Provide the (x, y) coordinate of the cell's center where the given text is located.  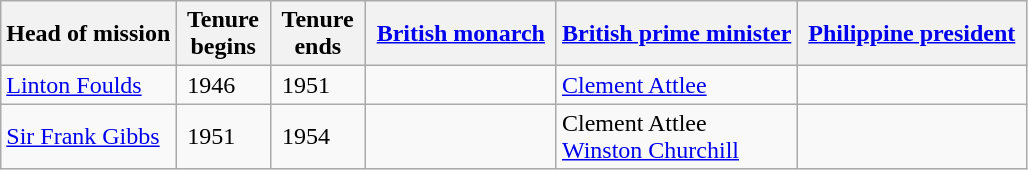
British monarch (460, 34)
Linton Foulds (88, 85)
Tenure ends (318, 34)
1946 (224, 85)
British prime minister (676, 34)
Tenure begins (224, 34)
Sir Frank Gibbs (88, 136)
Head of mission (88, 34)
Clement AttleeWinston Churchill (676, 136)
Philippine president (912, 34)
1954 (318, 136)
Clement Attlee (676, 85)
